Return [X, Y] of the center of cell containing provided text 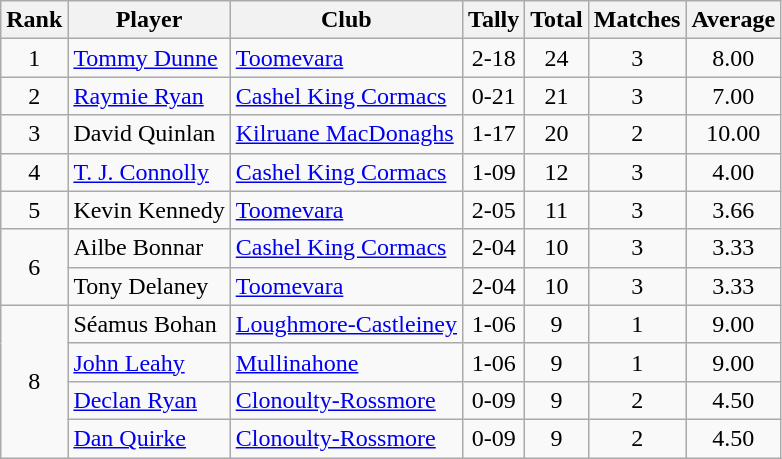
20 [557, 134]
Kevin Kennedy [149, 210]
David Quinlan [149, 134]
7.00 [734, 96]
8.00 [734, 58]
5 [34, 210]
2-05 [494, 210]
Tally [494, 20]
Player [149, 20]
21 [557, 96]
Average [734, 20]
3.66 [734, 210]
Mullinahone [346, 362]
11 [557, 210]
1-09 [494, 172]
Loughmore-Castleiney [346, 324]
Club [346, 20]
6 [34, 267]
4.00 [734, 172]
Total [557, 20]
2-18 [494, 58]
Kilruane MacDonaghs [346, 134]
4 [34, 172]
24 [557, 58]
12 [557, 172]
Raymie Ryan [149, 96]
Séamus Bohan [149, 324]
Rank [34, 20]
Ailbe Bonnar [149, 248]
10.00 [734, 134]
1-17 [494, 134]
0-21 [494, 96]
John Leahy [149, 362]
Tommy Dunne [149, 58]
8 [34, 381]
Tony Delaney [149, 286]
Declan Ryan [149, 400]
Dan Quirke [149, 438]
T. J. Connolly [149, 172]
Matches [637, 20]
